Extract the [x, y] coordinate from the center of the cell holding the provided text.  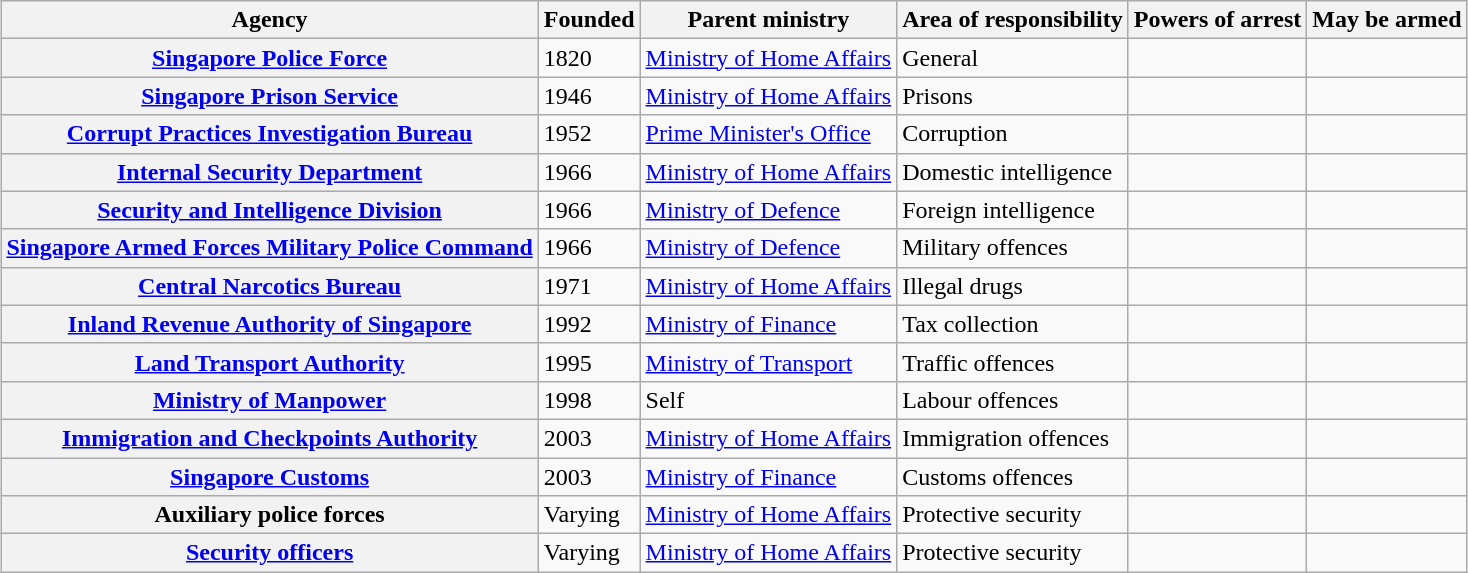
1998 [589, 400]
Land Transport Authority [270, 362]
Foreign intelligence [1013, 210]
Auxiliary police forces [270, 515]
Self [768, 400]
Singapore Prison Service [270, 96]
Area of responsibility [1013, 20]
Immigration and Checkpoints Authority [270, 438]
Military offences [1013, 248]
Tax collection [1013, 324]
Security and Intelligence Division [270, 210]
Powers of arrest [1218, 20]
Parent ministry [768, 20]
General [1013, 58]
Singapore Police Force [270, 58]
Ministry of Transport [768, 362]
Corruption [1013, 134]
Immigration offences [1013, 438]
1992 [589, 324]
Illegal drugs [1013, 286]
Domestic intelligence [1013, 172]
1946 [589, 96]
1952 [589, 134]
Labour offences [1013, 400]
Inland Revenue Authority of Singapore [270, 324]
Prisons [1013, 96]
Corrupt Practices Investigation Bureau [270, 134]
Agency [270, 20]
Prime Minister's Office [768, 134]
Singapore Armed Forces Military Police Command [270, 248]
1995 [589, 362]
Founded [589, 20]
Singapore Customs [270, 477]
1971 [589, 286]
Customs offences [1013, 477]
Central Narcotics Bureau [270, 286]
Internal Security Department [270, 172]
May be armed [1387, 20]
Security officers [270, 553]
1820 [589, 58]
Ministry of Manpower [270, 400]
Traffic offences [1013, 362]
